Find where the given text appears and provide that cell's center as [X, Y] coordinate. 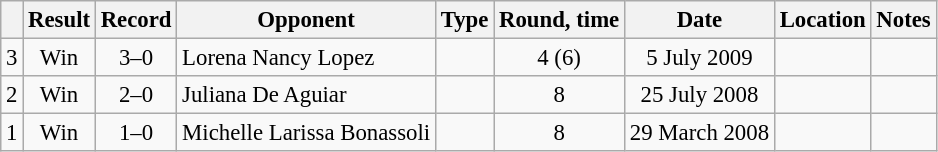
2–0 [136, 95]
Record [136, 20]
1–0 [136, 133]
Lorena Nancy Lopez [306, 58]
Type [464, 20]
3 [12, 58]
Opponent [306, 20]
Round, time [560, 20]
29 March 2008 [700, 133]
Date [700, 20]
4 (6) [560, 58]
5 July 2009 [700, 58]
Location [822, 20]
1 [12, 133]
Michelle Larissa Bonassoli [306, 133]
25 July 2008 [700, 95]
Result [60, 20]
Juliana De Aguiar [306, 95]
2 [12, 95]
3–0 [136, 58]
Notes [904, 20]
